Extract the (X, Y) coordinate from the center of the cell holding the provided text.  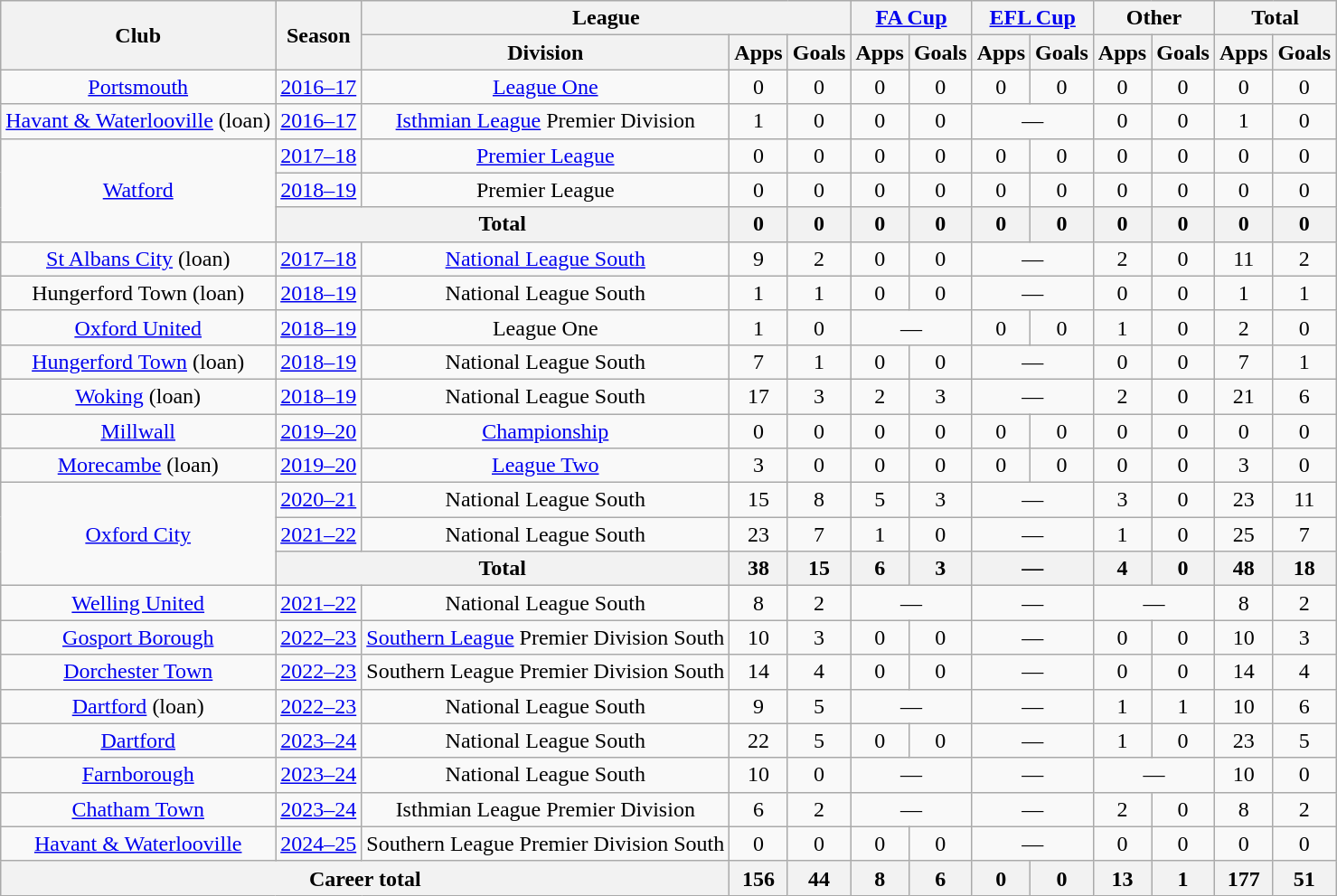
48 (1243, 569)
League (606, 18)
Dartford (138, 740)
17 (758, 396)
21 (1243, 396)
Watford (138, 190)
Championship (546, 431)
Woking (loan) (138, 396)
Dorchester Town (138, 672)
Division (546, 52)
Gosport Borough (138, 637)
18 (1304, 569)
Oxford City (138, 534)
FA Cup (911, 18)
Farnborough (138, 775)
177 (1243, 878)
Portsmouth (138, 87)
Chatham Town (138, 809)
Oxford United (138, 327)
EFL Cup (1032, 18)
Havant & Waterlooville (loan) (138, 121)
Season (318, 35)
Millwall (138, 431)
Other (1153, 18)
Welling United (138, 603)
51 (1304, 878)
St Albans City (loan) (138, 259)
Havant & Waterlooville (138, 844)
Morecambe (loan) (138, 466)
38 (758, 569)
156 (758, 878)
22 (758, 740)
Club (138, 35)
25 (1243, 534)
Career total (365, 878)
Dartford (loan) (138, 706)
League Two (546, 466)
2024–25 (318, 844)
2020–21 (318, 500)
13 (1122, 878)
44 (819, 878)
